For the text-containing cell, return its midpoint in (x, y) coordinate format. 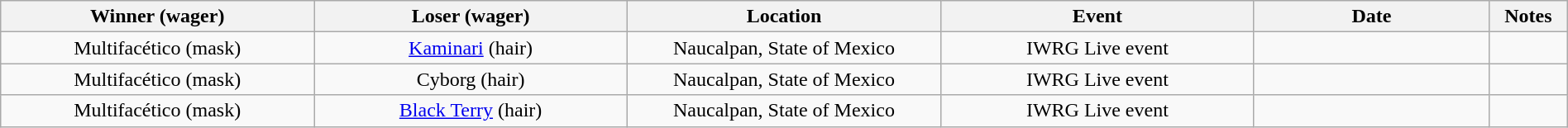
Black Terry (hair) (471, 111)
Event (1097, 17)
Loser (wager) (471, 17)
Location (784, 17)
Notes (1528, 17)
Date (1371, 17)
Winner (wager) (157, 17)
Kaminari (hair) (471, 48)
Cyborg (hair) (471, 79)
